Detect which cell encompasses the target text, then output its (X, Y) center coordinate. 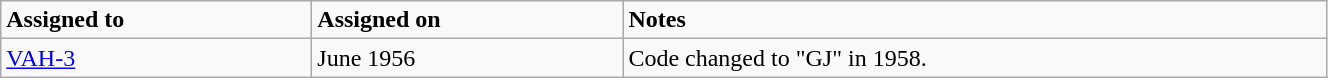
June 1956 (468, 58)
Assigned on (468, 20)
Notes (975, 20)
Code changed to "GJ" in 1958. (975, 58)
Assigned to (156, 20)
VAH-3 (156, 58)
